Capture the cell that displays the provided text and extract its [X, Y] central coordinate. 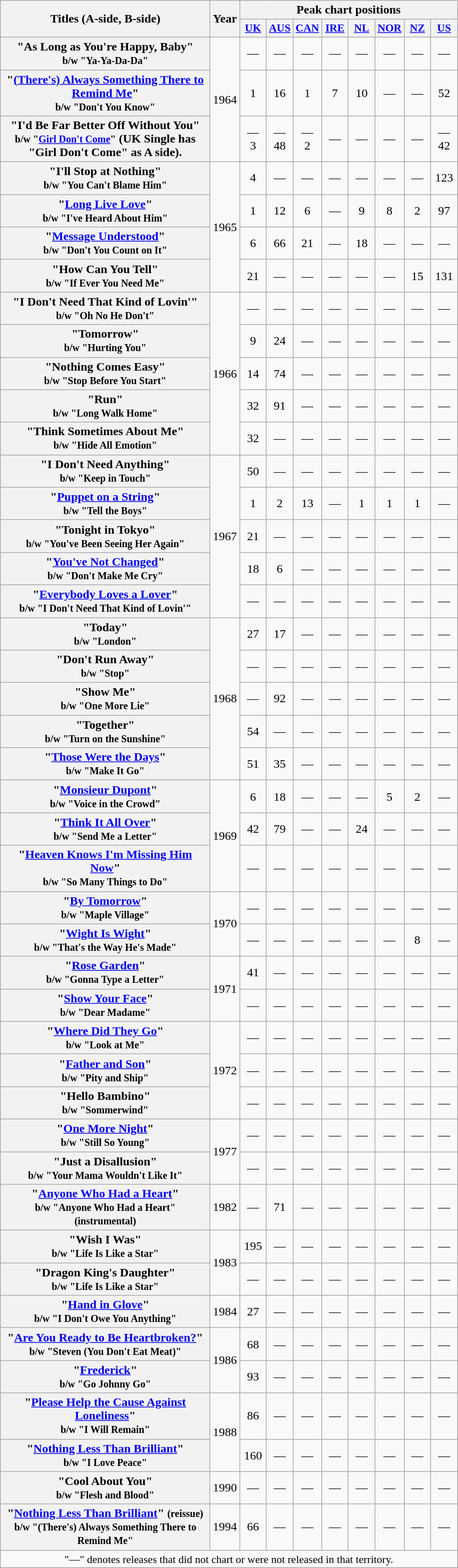
5 [389, 796]
"Tomorrow"b/w "Hurting You" [105, 341]
1983 [225, 1263]
"Long Live Love"b/w "I've Heard About Him" [105, 211]
"Rose Garden"b/w "Gonna Type a Letter" [105, 972]
—3 [253, 139]
"Those Were the Days"b/w "Make It Go" [105, 764]
"Think It All Over"b/w "Send Me a Letter" [105, 829]
14 [253, 373]
"Anyone Who Had a Heart"b/w "Anyone Who Had a Heart" (instrumental) [105, 1207]
"Hello Bambino" b/w "Sommerwind" [105, 1102]
35 [279, 764]
1972 [225, 1070]
123 [443, 178]
1971 [225, 989]
131 [443, 276]
"(There's) Always Something There to Remind Me"b/w "Don't You Know" [105, 93]
74 [279, 373]
"Father and Son"b/w "Pity and Ship" [105, 1070]
"Monsieur Dupont"b/w "Voice in the Crowd" [105, 796]
50 [253, 471]
42 [253, 829]
IRE [334, 29]
12 [279, 211]
1984 [225, 1311]
"Together"b/w "Turn on the Sunshine" [105, 731]
"Nothing Comes Easy"b/w "Stop Before You Start" [105, 373]
"Think Sometimes About Me"b/w "Hide All Emotion" [105, 438]
15 [417, 276]
7 [334, 93]
"Puppet on a String"b/w "Tell the Boys" [105, 503]
NL [361, 29]
"Cool About You" b/w "Flesh and Blood" [105, 1487]
1967 [225, 536]
Year [225, 19]
"You've Not Changed"b/w "Don't Make Me Cry" [105, 568]
CAN [307, 29]
97 [443, 211]
1986 [225, 1360]
UK [253, 29]
"As Long as You're Happy, Baby"b/w "Ya-Ya-Da-Da" [105, 53]
41 [253, 972]
68 [253, 1344]
17 [279, 633]
—48 [279, 139]
"Today"b/w "London" [105, 633]
"Wight Is Wight"b/w "That's the Way He's Made" [105, 940]
"Nothing Less Than Brilliant" (reissue)b/w "(There's) Always Something There to Remind Me" [105, 1527]
"Wish I Was"b/w "Life Is Like a Star" [105, 1246]
"Please Help the Cause Against Loneliness"b/w "I Will Remain" [105, 1416]
NOR [389, 29]
1977 [225, 1151]
1982 [225, 1207]
52 [443, 93]
195 [253, 1246]
79 [279, 829]
NZ [417, 29]
"Nothing Less Than Brilliant"b/w "I Love Peace" [105, 1455]
"Where Did They Go"b/w "Look at Me" [105, 1037]
"Run"b/w "Long Walk Home" [105, 406]
"Heaven Knows I'm Missing Him Now"b/w "So Many Things to Do" [105, 868]
Titles (A-side, B-side) [105, 19]
1968 [225, 698]
"I Don't Need That Kind of Lovin'" b/w "Oh No He Don't" [105, 308]
AUS [279, 29]
93 [253, 1376]
91 [279, 406]
10 [361, 93]
160 [253, 1455]
"By Tomorrow"b/w "Maple Village" [105, 907]
"—" denotes releases that did not chart or were not released in that territory. [229, 1559]
"Message Understood"b/w "Don't You Count on It" [105, 243]
16 [279, 93]
"Are You Ready to Be Heartbroken?"b/w "Steven (You Don't Eat Meat)" [105, 1344]
1994 [225, 1527]
"How Can You Tell"b/w "If Ever You Need Me" [105, 276]
1969 [225, 836]
"One More Night"b/w "Still So Young" [105, 1135]
Peak chart positions [348, 10]
US [443, 29]
4 [253, 178]
1970 [225, 924]
13 [307, 503]
"Dragon King's Daughter" b/w "Life Is Like a Star" [105, 1279]
—2 [307, 139]
"Show Me"b/w "One More Lie" [105, 699]
1988 [225, 1432]
"Show Your Face"b/w "Dear Madame" [105, 1005]
51 [253, 764]
1965 [225, 227]
71 [279, 1207]
54 [253, 731]
1966 [225, 373]
"Hand in Glove"b/w "I Don't Owe You Anything" [105, 1311]
"I'd Be Far Better Off Without You"b/w "Girl Don't Come" (UK Single has "Girl Don't Come" as A side). [105, 139]
—42 [443, 139]
"Tonight in Tokyo"b/w "You've Been Seeing Her Again" [105, 536]
"Don't Run Away"b/w "Stop" [105, 666]
"I'll Stop at Nothing"b/w "You Can't Blame Him" [105, 178]
1990 [225, 1487]
1964 [225, 99]
"Everybody Loves a Lover" b/w "I Don't Need That Kind of Lovin'" [105, 601]
"Just a Disallusion"b/w "Your Mama Wouldn't Like It" [105, 1167]
"Frederick"b/w "Go Johnny Go" [105, 1376]
86 [253, 1416]
92 [279, 699]
"I Don't Need Anything"b/w "Keep in Touch" [105, 471]
